From the cell containing the given text, extract its center point as (x, y) coordinate. 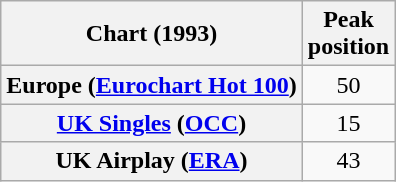
UK Airplay (ERA) (152, 161)
43 (348, 161)
Chart (1993) (152, 34)
Europe (Eurochart Hot 100) (152, 85)
15 (348, 123)
Peakposition (348, 34)
50 (348, 85)
UK Singles (OCC) (152, 123)
